For the text-containing cell, return its midpoint in [X, Y] coordinate format. 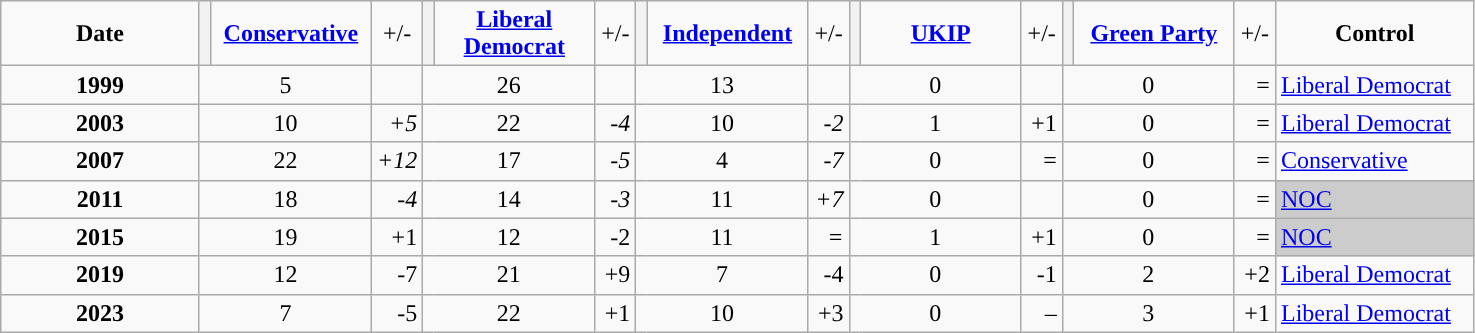
+3 [828, 313]
2015 [100, 237]
2007 [100, 161]
14 [509, 199]
– [1042, 313]
2003 [100, 123]
1999 [100, 85]
UKIP [940, 34]
+7 [828, 199]
4 [722, 161]
21 [509, 275]
+2 [1254, 275]
Independent [728, 34]
Green Party [1154, 34]
Date [100, 34]
18 [285, 199]
+12 [396, 161]
Control [1374, 34]
2023 [100, 313]
2011 [100, 199]
-1 [1042, 275]
-3 [616, 199]
17 [509, 161]
13 [722, 85]
19 [285, 237]
5 [285, 85]
+9 [616, 275]
3 [1148, 313]
26 [509, 85]
2019 [100, 275]
2 [1148, 275]
+5 [396, 123]
